For the text-containing cell, return its midpoint in [X, Y] coordinate format. 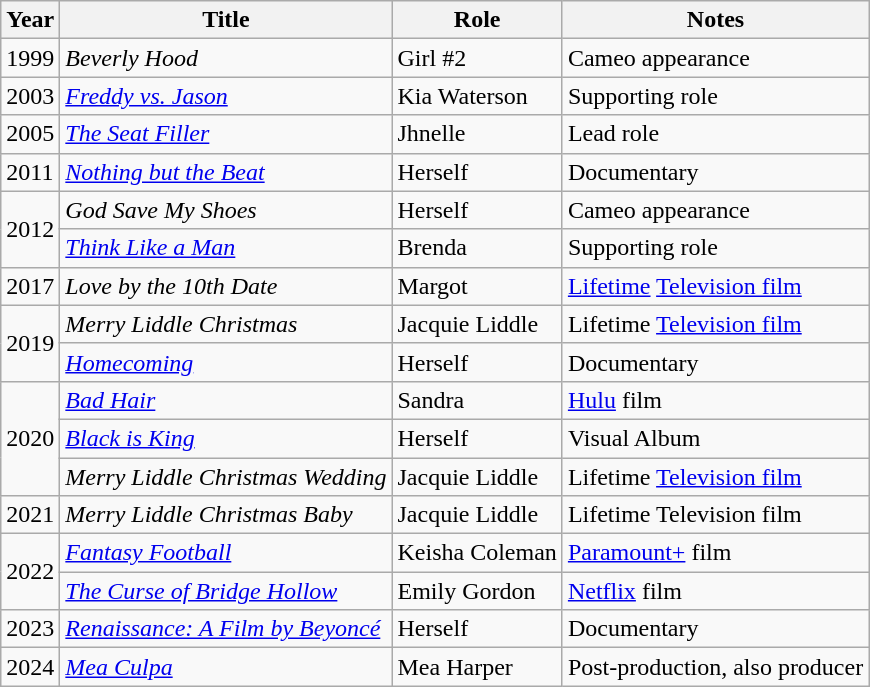
2021 [30, 515]
Merry Liddle Christmas [226, 324]
Bad Hair [226, 400]
Visual Album [715, 438]
2005 [30, 134]
Merry Liddle Christmas Baby [226, 515]
2024 [30, 667]
1999 [30, 58]
Netflix film [715, 591]
Lead role [715, 134]
Black is King [226, 438]
Think Like a Man [226, 248]
Keisha Coleman [477, 553]
Role [477, 20]
Paramount+ film [715, 553]
God Save My Shoes [226, 210]
Jhnelle [477, 134]
Renaissance: A Film by Beyoncé [226, 629]
Margot [477, 286]
Title [226, 20]
Beverly Hood [226, 58]
Kia Waterson [477, 96]
Hulu film [715, 400]
Brenda [477, 248]
Year [30, 20]
Post-production, also producer [715, 667]
2020 [30, 438]
Girl #2 [477, 58]
Freddy vs. Jason [226, 96]
2003 [30, 96]
2023 [30, 629]
Emily Gordon [477, 591]
2017 [30, 286]
2012 [30, 229]
Love by the 10th Date [226, 286]
2011 [30, 172]
Fantasy Football [226, 553]
Merry Liddle Christmas Wedding [226, 477]
Notes [715, 20]
Nothing but the Beat [226, 172]
2019 [30, 343]
The Seat Filler [226, 134]
Sandra [477, 400]
2022 [30, 572]
The Curse of Bridge Hollow [226, 591]
Homecoming [226, 362]
Mea Harper [477, 667]
Mea Culpa [226, 667]
